Determine the (x, y) coordinate at the center of the cell enclosing the given text.  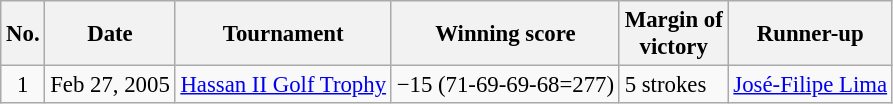
5 strokes (674, 85)
Date (110, 34)
1 (23, 85)
Feb 27, 2005 (110, 85)
Runner-up (810, 34)
Margin ofvictory (674, 34)
Tournament (283, 34)
No. (23, 34)
−15 (71-69-69-68=277) (505, 85)
Winning score (505, 34)
José-Filipe Lima (810, 85)
Hassan II Golf Trophy (283, 85)
